Search for the cell housing the specified text and yield its (X, Y) center coordinate. 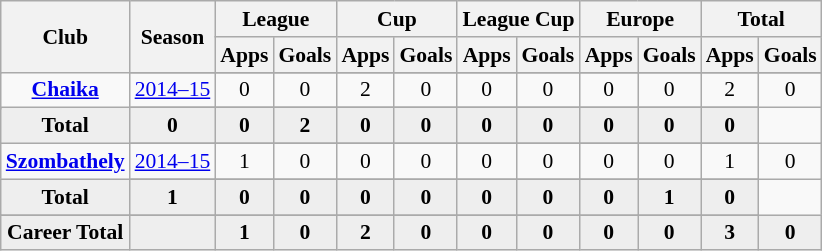
Season (173, 36)
3 (730, 233)
Chaika (66, 90)
League Cup (518, 19)
League (276, 19)
Career Total (66, 233)
Szombathely (66, 162)
Club (66, 36)
Europe (640, 19)
Cup (396, 19)
